Provide the (x, y) coordinate of the cell's center where the given text is located.  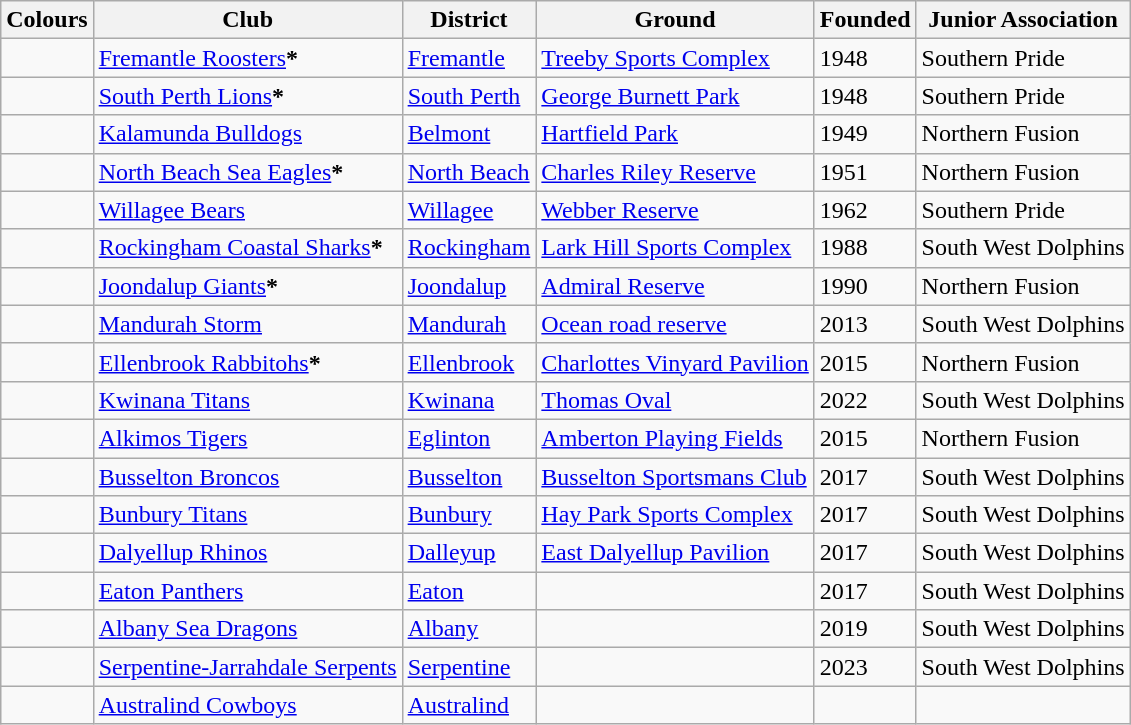
George Burnett Park (675, 96)
Charles Riley Reserve (675, 172)
Joondalup Giants* (248, 286)
Ocean road reserve (675, 324)
Busselton Broncos (248, 477)
2019 (865, 629)
Dalyellup Rhinos (248, 553)
North Beach (469, 172)
Amberton Playing Fields (675, 438)
Kwinana (469, 400)
Lark Hill Sports Complex (675, 248)
Dalleyup (469, 553)
Albany Sea Dragons (248, 629)
Australind Cowboys (248, 705)
Serpentine (469, 667)
Ellenbrook (469, 362)
Ellenbrook Rabbitohs* (248, 362)
Webber Reserve (675, 210)
Busselton Sportsmans Club (675, 477)
Charlottes Vinyard Pavilion (675, 362)
Alkimos Tigers (248, 438)
Rockingham (469, 248)
Club (248, 20)
East Dalyellup Pavilion (675, 553)
South Perth Lions* (248, 96)
Mandurah (469, 324)
Junior Association (1023, 20)
Belmont (469, 134)
1949 (865, 134)
Bunbury Titans (248, 515)
Willagee Bears (248, 210)
Joondalup (469, 286)
Fremantle (469, 58)
Ground (675, 20)
Admiral Reserve (675, 286)
Colours (47, 20)
Australind (469, 705)
Bunbury (469, 515)
Hartfield Park (675, 134)
Kalamunda Bulldogs (248, 134)
Rockingham Coastal Sharks* (248, 248)
Busselton (469, 477)
Eaton Panthers (248, 591)
2022 (865, 400)
Thomas Oval (675, 400)
Willagee (469, 210)
Albany (469, 629)
1988 (865, 248)
Founded (865, 20)
Mandurah Storm (248, 324)
1951 (865, 172)
Fremantle Roosters* (248, 58)
Serpentine-Jarrahdale Serpents (248, 667)
2013 (865, 324)
1990 (865, 286)
District (469, 20)
1962 (865, 210)
Eaton (469, 591)
2023 (865, 667)
Eglinton (469, 438)
Kwinana Titans (248, 400)
Hay Park Sports Complex (675, 515)
Treeby Sports Complex (675, 58)
South Perth (469, 96)
North Beach Sea Eagles* (248, 172)
